Detect which cell encompasses the target text, then output its [X, Y] center coordinate. 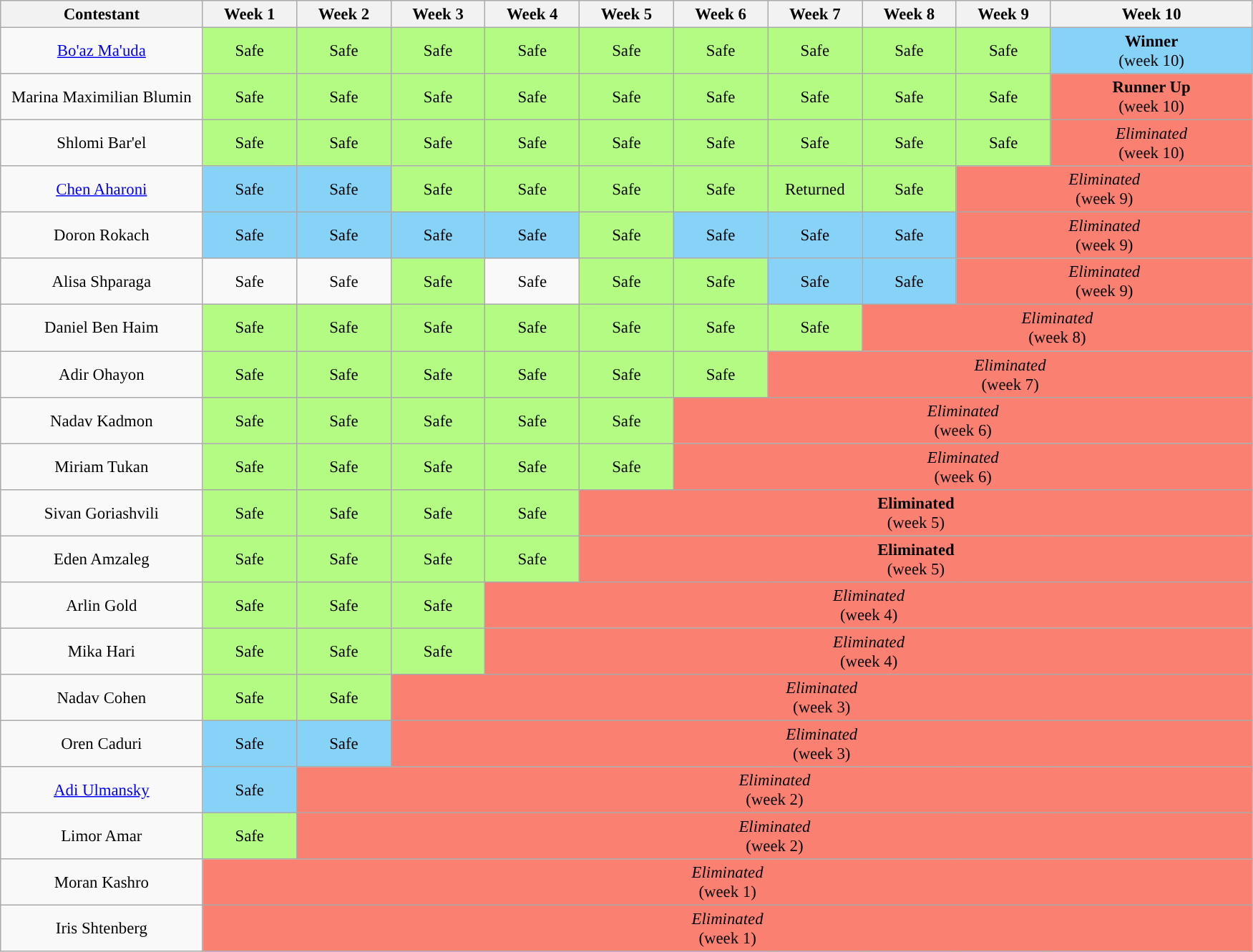
Adir Ohayon [102, 375]
Alisa Shparaga [102, 282]
Marina Maximilian Blumin [102, 97]
Sivan Goriashvili [102, 512]
Eden Amzaleg [102, 559]
Arlin Gold [102, 605]
Contestant [102, 14]
Moran Kashro [102, 883]
Iris Shtenberg [102, 928]
Eliminated(week 8) [1058, 328]
Shlomi Bar'el [102, 143]
Eliminated(week 7) [1010, 375]
Week 3 [438, 14]
Nadav Cohen [102, 698]
Chen Aharoni [102, 189]
Eliminated(week 10) [1151, 143]
Runner Up(week 10) [1151, 97]
Winner(week 10) [1151, 51]
Week 9 [1003, 14]
Nadav Kadmon [102, 421]
Week 1 [250, 14]
Daniel Ben Haim [102, 328]
Week 5 [627, 14]
Doron Rokach [102, 236]
Week 10 [1151, 14]
Week 4 [532, 14]
Oren Caduri [102, 744]
Adi Ulmansky [102, 790]
Bo'az Ma'uda [102, 51]
Returned [815, 189]
Week 2 [344, 14]
Limor Amar [102, 837]
Week 6 [721, 14]
Week 8 [910, 14]
Miriam Tukan [102, 466]
Week 7 [815, 14]
Mika Hari [102, 651]
